Detect which cell encompasses the target text, then output its (X, Y) center coordinate. 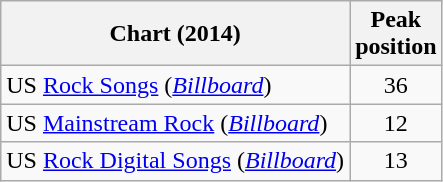
US Mainstream Rock (Billboard) (176, 123)
13 (396, 161)
US Rock Digital Songs (Billboard) (176, 161)
12 (396, 123)
US Rock Songs (Billboard) (176, 85)
36 (396, 85)
Chart (2014) (176, 34)
Peakposition (396, 34)
